Find where the given text appears and provide that cell's center as (x, y) coordinate. 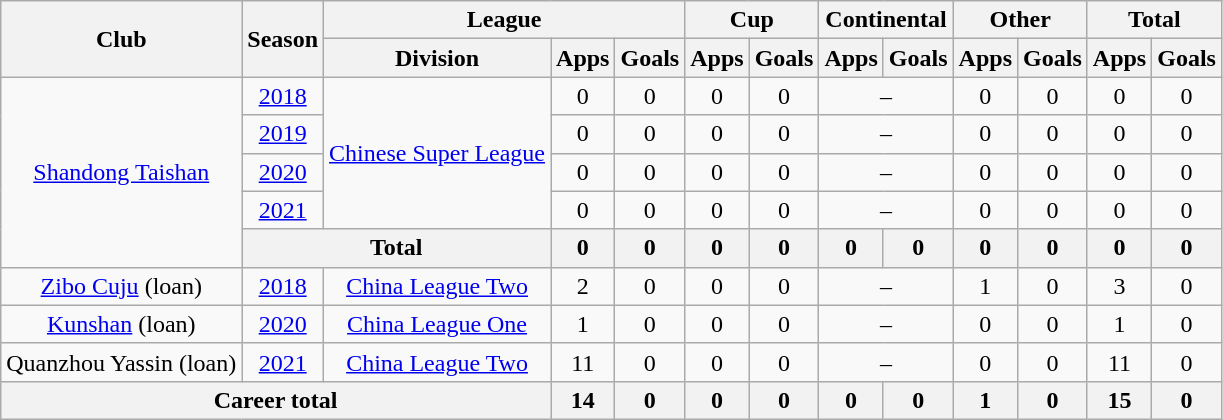
Other (1020, 20)
Zibo Cuju (loan) (122, 286)
Chinese Super League (438, 153)
Career total (276, 400)
League (504, 20)
15 (1119, 400)
Kunshan (loan) (122, 324)
Division (438, 58)
2019 (283, 134)
Cup (752, 20)
Shandong Taishan (122, 172)
China League One (438, 324)
14 (583, 400)
Continental (886, 20)
Quanzhou Yassin (loan) (122, 362)
Club (122, 39)
Season (283, 39)
2 (583, 286)
3 (1119, 286)
